Search for the cell housing the specified text and yield its [x, y] center coordinate. 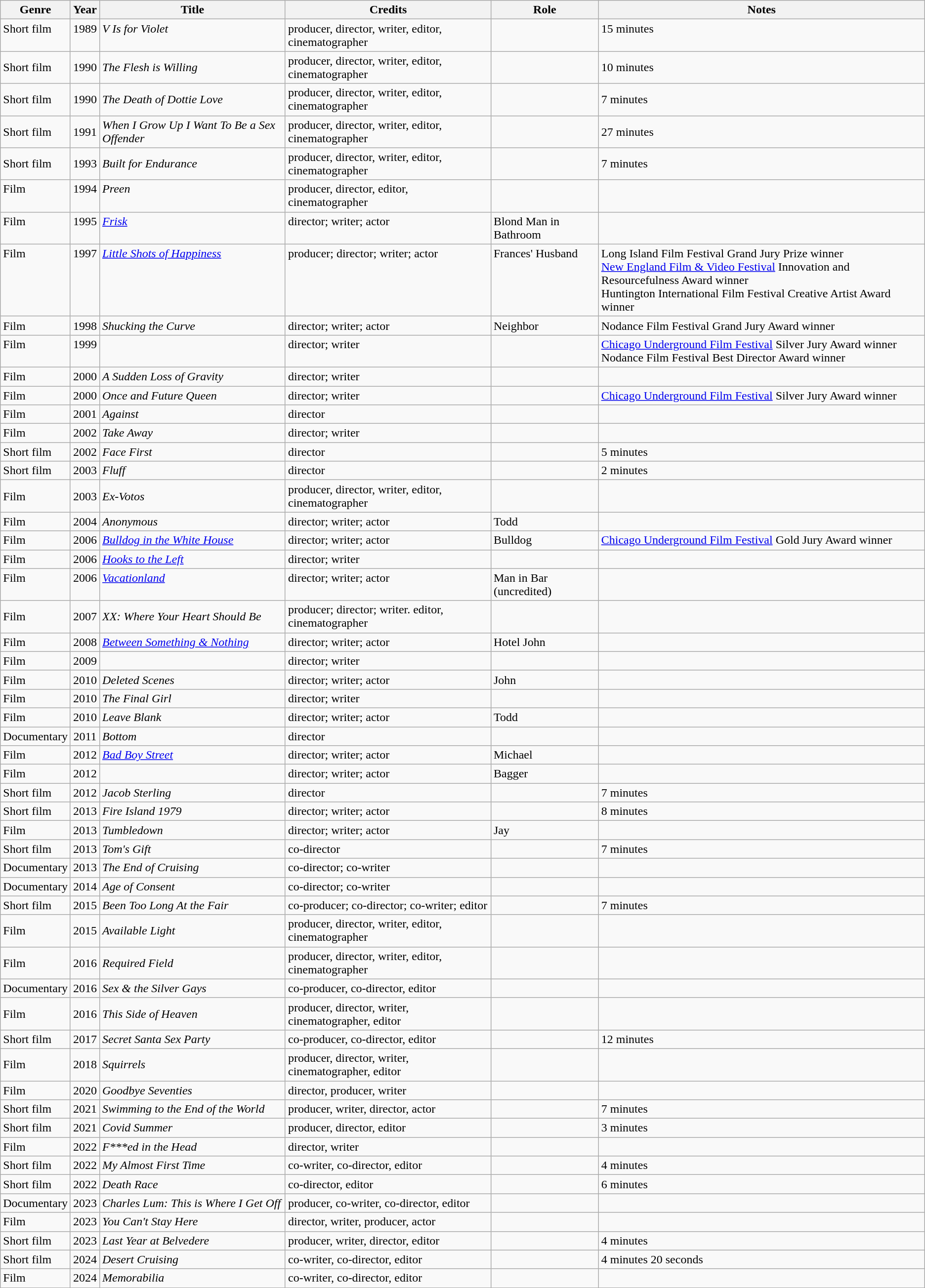
2008 [85, 642]
producer, writer, director, actor [388, 1109]
director, producer, writer [388, 1090]
8 minutes [761, 811]
Available Light [192, 930]
Preen [192, 196]
The End of Cruising [192, 868]
6 minutes [761, 1184]
Nodance Film Festival Grand Jury Award winner [761, 325]
Fluff [192, 471]
2017 [85, 1039]
Bulldog in the White House [192, 540]
Deleted Scenes [192, 680]
Built for Endurance [192, 164]
Against [192, 414]
Bad Boy Street [192, 755]
1995 [85, 228]
Jay [545, 830]
co-director [388, 849]
2018 [85, 1065]
V Is for Violet [192, 36]
The Flesh is Willing [192, 67]
Fire Island 1979 [192, 811]
producer; director; writer. editor, cinematographer [388, 616]
Ex-Votos [192, 496]
Title [192, 10]
2 minutes [761, 471]
Tumbledown [192, 830]
This Side of Heaven [192, 1013]
Sex & the Silver Gays [192, 988]
My Almost First Time [192, 1166]
2009 [85, 661]
Chicago Underground Film Festival Silver Jury Award winner Nodance Film Festival Best Director Award winner [761, 351]
Hotel John [545, 642]
Role [545, 10]
Frances' Husband [545, 280]
The Final Girl [192, 698]
Credits [388, 10]
Michael [545, 755]
Goodbye Seventies [192, 1090]
Take Away [192, 433]
Once and Future Queen [192, 396]
Face First [192, 452]
5 minutes [761, 452]
Memorabilia [192, 1278]
10 minutes [761, 67]
Shucking the Curve [192, 325]
1999 [85, 351]
A Sudden Loss of Gravity [192, 376]
John [545, 680]
Secret Santa Sex Party [192, 1039]
co-producer; co-director; co-writer; editor [388, 905]
2007 [85, 616]
2011 [85, 736]
1991 [85, 131]
Bulldog [545, 540]
director, writer [388, 1147]
1994 [85, 196]
The Death of Dottie Love [192, 100]
Death Race [192, 1184]
Bagger [545, 774]
Notes [761, 10]
Frisk [192, 228]
Age of Consent [192, 886]
producer, director, editor, cinematographer [388, 196]
Been Too Long At the Fair [192, 905]
Required Field [192, 963]
2020 [85, 1090]
producer, writer, director, editor [388, 1241]
producer, director, editor [388, 1128]
producer; director; writer; actor [388, 280]
15 minutes [761, 36]
2014 [85, 886]
27 minutes [761, 131]
1993 [85, 164]
12 minutes [761, 1039]
Charles Lum: This is Where I Get Off [192, 1203]
Vacationland [192, 585]
Anonymous [192, 522]
3 minutes [761, 1128]
Little Shots of Happiness [192, 280]
Jacob Sterling [192, 793]
Desert Cruising [192, 1259]
XX: Where Your Heart Should Be [192, 616]
Squirrels [192, 1065]
When I Grow Up I Want To Be a Sex Offender [192, 131]
Tom's Gift [192, 849]
Man in Bar (uncredited) [545, 585]
producer, co-writer, co-director, editor [388, 1203]
F***ed in the Head [192, 1147]
2004 [85, 522]
1998 [85, 325]
Chicago Underground Film Festival Silver Jury Award winner [761, 396]
Last Year at Belvedere [192, 1241]
Genre [36, 10]
Year [85, 10]
Blond Man in Bathroom [545, 228]
Bottom [192, 736]
1997 [85, 280]
Chicago Underground Film Festival Gold Jury Award winner [761, 540]
Hooks to the Left [192, 559]
4 minutes 20 seconds [761, 1259]
Covid Summer [192, 1128]
Leave Blank [192, 717]
Neighbor [545, 325]
Swimming to the End of the World [192, 1109]
1989 [85, 36]
co-director, editor [388, 1184]
2001 [85, 414]
You Can't Stay Here [192, 1222]
director, writer, producer, actor [388, 1222]
Between Something & Nothing [192, 642]
